Extract the (X, Y) coordinate from the center of the cell holding the provided text.  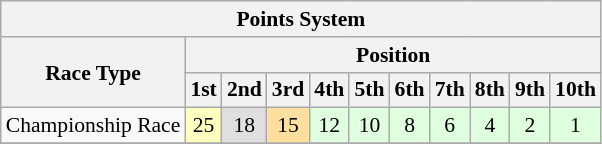
6th (410, 90)
Championship Race (94, 126)
2 (530, 126)
12 (329, 126)
4 (490, 126)
2nd (244, 90)
1 (576, 126)
1st (204, 90)
3rd (288, 90)
Points System (301, 19)
9th (530, 90)
5th (369, 90)
8th (490, 90)
8 (410, 126)
10 (369, 126)
25 (204, 126)
4th (329, 90)
18 (244, 126)
Race Type (94, 72)
Position (393, 55)
15 (288, 126)
10th (576, 90)
6 (450, 126)
7th (450, 90)
